Provide the (x, y) coordinate of the cell's center where the given text is located.  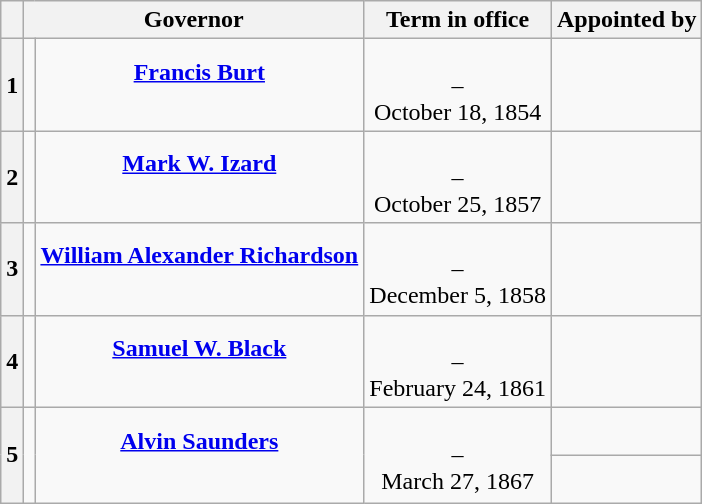
4 (12, 361)
Appointed by (626, 20)
–October 25, 1857 (458, 177)
5 (12, 455)
–October 18, 1854 (458, 85)
–March 27, 1867 (458, 455)
Governor (194, 20)
Samuel W. Black (200, 361)
–February 24, 1861 (458, 361)
William Alexander Richardson (200, 269)
Term in office (458, 20)
–December 5, 1858 (458, 269)
1 (12, 85)
Francis Burt (200, 85)
Alvin Saunders (200, 455)
2 (12, 177)
Mark W. Izard (200, 177)
3 (12, 269)
